Extract the (x, y) coordinate from the center of the cell holding the provided text.  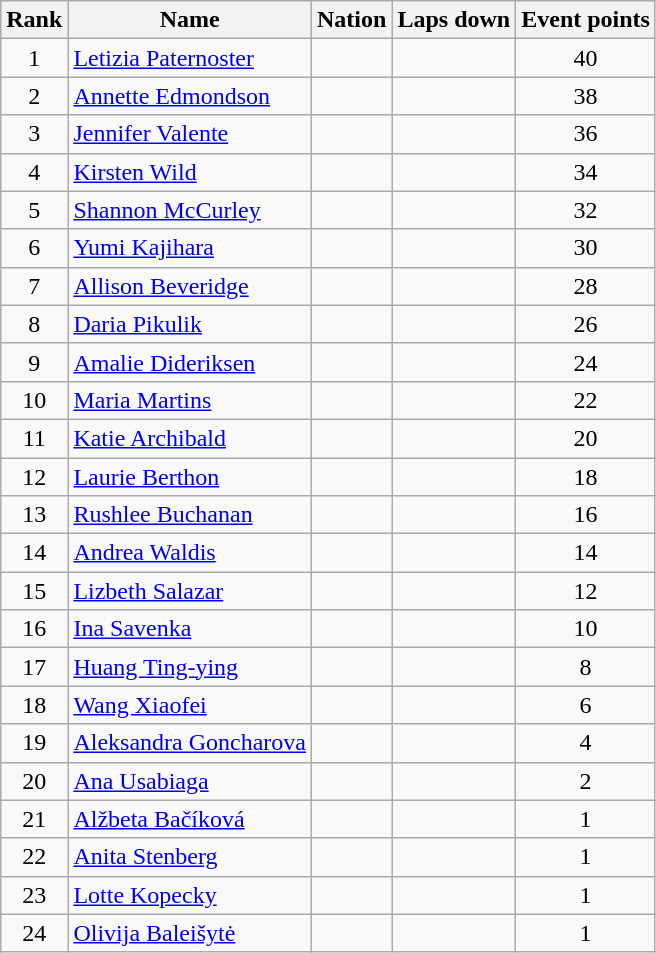
Olivija Baleišytė (190, 933)
28 (586, 286)
21 (34, 819)
Rank (34, 20)
Name (190, 20)
36 (586, 134)
Nation (351, 20)
Huang Ting-ying (190, 667)
5 (34, 210)
Alžbeta Bačíková (190, 819)
9 (34, 362)
Aleksandra Goncharova (190, 743)
23 (34, 895)
34 (586, 172)
32 (586, 210)
Laurie Berthon (190, 477)
13 (34, 515)
Shannon McCurley (190, 210)
Letizia Paternoster (190, 58)
Daria Pikulik (190, 324)
Andrea Waldis (190, 553)
Kirsten Wild (190, 172)
17 (34, 667)
30 (586, 248)
Amalie Dideriksen (190, 362)
40 (586, 58)
15 (34, 591)
11 (34, 438)
7 (34, 286)
Ina Savenka (190, 629)
26 (586, 324)
Event points (586, 20)
Wang Xiaofei (190, 705)
Katie Archibald (190, 438)
38 (586, 96)
Allison Beveridge (190, 286)
Lotte Kopecky (190, 895)
Annette Edmondson (190, 96)
Ana Usabiaga (190, 781)
Laps down (454, 20)
Anita Stenberg (190, 857)
Yumi Kajihara (190, 248)
Maria Martins (190, 400)
3 (34, 134)
Lizbeth Salazar (190, 591)
Jennifer Valente (190, 134)
Rushlee Buchanan (190, 515)
19 (34, 743)
